Pinpoint the cell where the given text exists, returning its (x, y) midpoint coordinate. 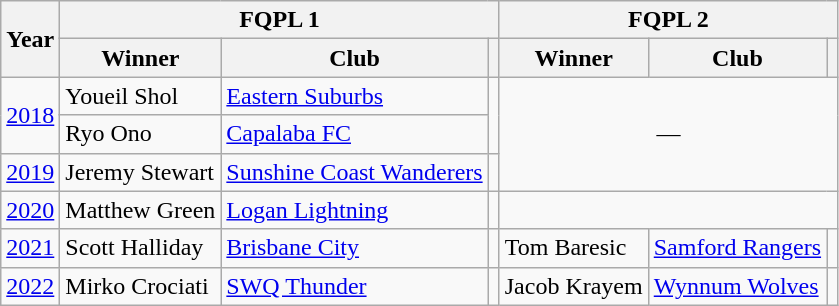
Logan Lightning (354, 210)
Year (30, 39)
SWQ Thunder (354, 286)
Sunshine Coast Wanderers (354, 172)
Wynnum Wolves (737, 286)
FQPL 1 (280, 20)
Eastern Suburbs (354, 96)
Youeil Shol (140, 96)
— (668, 134)
FQPL 2 (668, 20)
2022 (30, 286)
Scott Halliday (140, 248)
2020 (30, 210)
Tom Baresic (574, 248)
Ryo Ono (140, 134)
Mirko Crociati (140, 286)
Matthew Green (140, 210)
Jacob Krayem (574, 286)
2021 (30, 248)
Samford Rangers (737, 248)
Jeremy Stewart (140, 172)
2019 (30, 172)
2018 (30, 115)
Brisbane City (354, 248)
Capalaba FC (354, 134)
